Pinpoint the cell where the given text exists, returning its (x, y) midpoint coordinate. 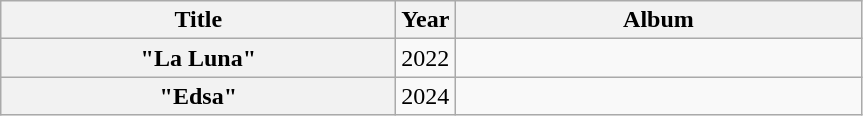
"Edsa" (198, 96)
2024 (426, 96)
Title (198, 20)
2022 (426, 58)
Year (426, 20)
"La Luna" (198, 58)
Album (658, 20)
